Return the (X, Y) coordinate for the center point of the cell that contains the specified text.  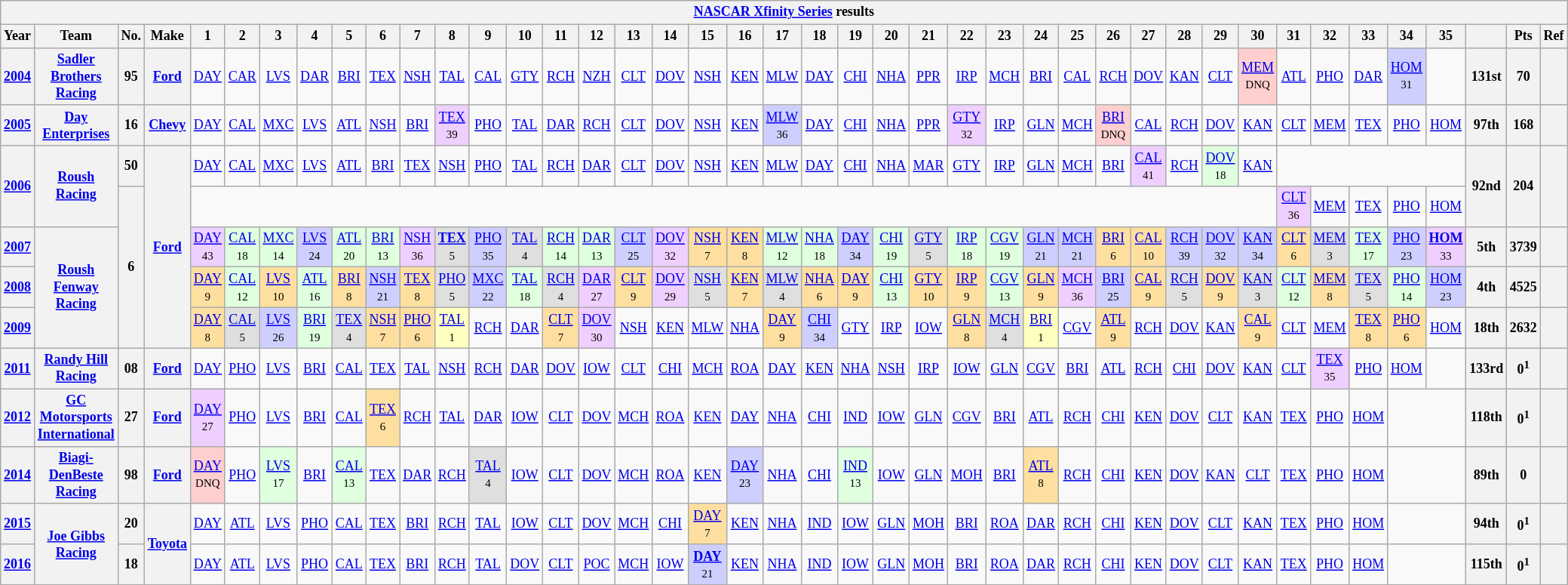
CAR (242, 76)
NSH36 (418, 247)
95 (131, 76)
PHO14 (1406, 288)
31 (1293, 36)
33 (1368, 36)
DAY43 (207, 247)
DAR27 (597, 288)
CLT7 (561, 328)
2632 (1524, 328)
TEX39 (452, 125)
10 (525, 36)
Sadler Brothers Racing (75, 76)
HOM31 (1406, 76)
GTY32 (967, 125)
MXC14 (278, 247)
7 (418, 36)
2008 (18, 288)
DAY7 (707, 524)
9 (488, 36)
TEX35 (1330, 368)
115th (1487, 565)
POC (597, 565)
2007 (18, 247)
17 (781, 36)
168 (1524, 125)
MCH4 (1005, 328)
RCH4 (561, 288)
70 (1524, 76)
Year (18, 36)
MEM3 (1330, 247)
98 (131, 475)
133rd (1487, 368)
2016 (18, 565)
5 (348, 36)
GLN9 (1041, 288)
KAN34 (1258, 247)
89th (1487, 475)
DAY34 (855, 247)
MLW36 (781, 125)
DAR13 (597, 247)
NZH (597, 76)
GLN21 (1041, 247)
29 (1220, 36)
IRP9 (967, 288)
CAL13 (348, 475)
CAL5 (242, 328)
IND13 (855, 475)
4th (1487, 288)
32 (1330, 36)
DOV9 (1220, 288)
Toyota (167, 543)
8 (452, 36)
DAY23 (745, 475)
13 (634, 36)
23 (1005, 36)
3739 (1524, 247)
CAL10 (1149, 247)
21 (929, 36)
DOV18 (1220, 166)
TAL18 (525, 288)
2015 (18, 524)
26 (1113, 36)
CHI19 (891, 247)
BRI1 (1041, 328)
19 (855, 36)
MAR (929, 166)
Day Enterprises (75, 125)
DOV30 (597, 328)
2009 (18, 328)
34 (1406, 36)
CLT25 (634, 247)
14 (670, 36)
30 (1258, 36)
RCH14 (561, 247)
CLT9 (634, 288)
LVS10 (278, 288)
CGV19 (1005, 247)
DAY8 (207, 328)
MEM8 (1330, 288)
15 (707, 36)
BRI6 (1113, 247)
MCH21 (1077, 247)
BRI8 (348, 288)
2 (242, 36)
22 (967, 36)
08 (131, 368)
TEX6 (383, 417)
92nd (1487, 186)
Make (167, 36)
TAL1 (452, 328)
0 (1524, 475)
118th (1487, 417)
35 (1446, 36)
5th (1487, 247)
IRP18 (967, 247)
2005 (18, 125)
MXC22 (488, 288)
DAYDNQ (207, 475)
GLN8 (967, 328)
MLW4 (781, 288)
12 (597, 36)
4 (315, 36)
24 (1041, 36)
CLT36 (1293, 207)
97th (1487, 125)
2006 (18, 186)
2014 (18, 475)
BRI19 (315, 328)
MEMDNQ (1258, 76)
4525 (1524, 288)
NSH21 (383, 288)
CAL41 (1149, 166)
ATL9 (1113, 328)
MLW12 (781, 247)
204 (1524, 186)
PHO35 (488, 247)
TEX4 (348, 328)
3 (278, 36)
DAY27 (207, 417)
18th (1487, 328)
NSH5 (707, 288)
Roush Fenway Racing (75, 287)
11 (561, 36)
CAL12 (242, 288)
GC Motorsports International (75, 417)
GTY10 (929, 288)
ATL8 (1041, 475)
BRI25 (1113, 288)
CLT12 (1293, 288)
RCH39 (1184, 247)
BRIDNQ (1113, 125)
CHI34 (820, 328)
1 (207, 36)
LVS17 (278, 475)
BRI13 (383, 247)
CLT6 (1293, 247)
ATL16 (315, 288)
Randy Hill Racing (75, 368)
CGV13 (1005, 288)
2004 (18, 76)
PHO5 (452, 288)
HOM33 (1446, 247)
NASCAR Xfinity Series results (784, 12)
TEX17 (1368, 247)
Roush Racing (75, 186)
Pts (1524, 36)
HOM23 (1446, 288)
GTY5 (929, 247)
DOV29 (670, 288)
CAL18 (242, 247)
Ref (1554, 36)
CHI13 (891, 288)
No. (131, 36)
2012 (18, 417)
KEN7 (745, 288)
94th (1487, 524)
50 (131, 166)
PHO23 (1406, 247)
MCH36 (1077, 288)
Team (75, 36)
KAN3 (1258, 288)
Joe Gibbs Racing (75, 543)
NHA6 (820, 288)
KEN8 (745, 247)
LVS24 (315, 247)
28 (1184, 36)
NHA18 (820, 247)
131st (1487, 76)
Chevy (167, 125)
LVS26 (278, 328)
DAY21 (707, 565)
25 (1077, 36)
RCH5 (1184, 288)
ATL20 (348, 247)
2011 (18, 368)
Biagi-DenBeste Racing (75, 475)
